Provide the [x, y] coordinate of the cell's center where the given text is located.  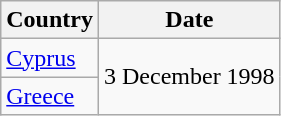
Date [189, 20]
3 December 1998 [189, 77]
Cyprus [50, 58]
Country [50, 20]
Greece [50, 96]
